Identify which cell holds the provided text, then report its (x, y) central coordinate. 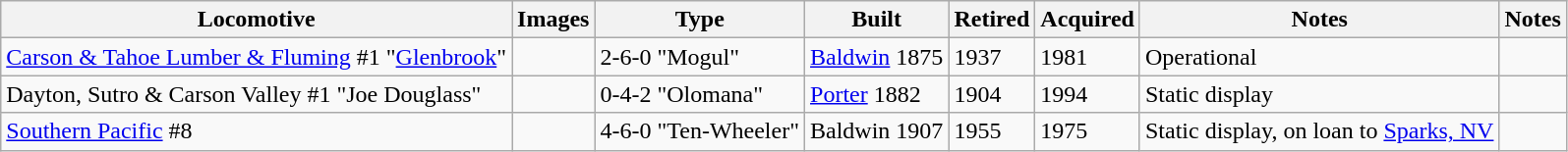
Retired (992, 20)
1981 (1087, 57)
Carson & Tahoe Lumber & Fluming #1 "Glenbrook" (257, 57)
Operational (1319, 57)
0-4-2 "Olomana" (700, 94)
2-6-0 "Mogul" (700, 57)
1994 (1087, 94)
1955 (992, 131)
Baldwin 1875 (877, 57)
Type (700, 20)
Static display (1319, 94)
Dayton, Sutro & Carson Valley #1 "Joe Douglass" (257, 94)
1904 (992, 94)
Locomotive (257, 20)
Southern Pacific #8 (257, 131)
1975 (1087, 131)
Porter 1882 (877, 94)
Images (553, 20)
Acquired (1087, 20)
1937 (992, 57)
Static display, on loan to Sparks, NV (1319, 131)
Built (877, 20)
Baldwin 1907 (877, 131)
4-6-0 "Ten-Wheeler" (700, 131)
